Determine the (x, y) coordinate at the center of the cell enclosing the given text.  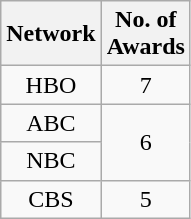
ABC (51, 123)
No. ofAwards (146, 34)
Network (51, 34)
NBC (51, 161)
CBS (51, 199)
7 (146, 85)
6 (146, 142)
HBO (51, 85)
5 (146, 199)
